Identify which cell holds the provided text, then report its (x, y) central coordinate. 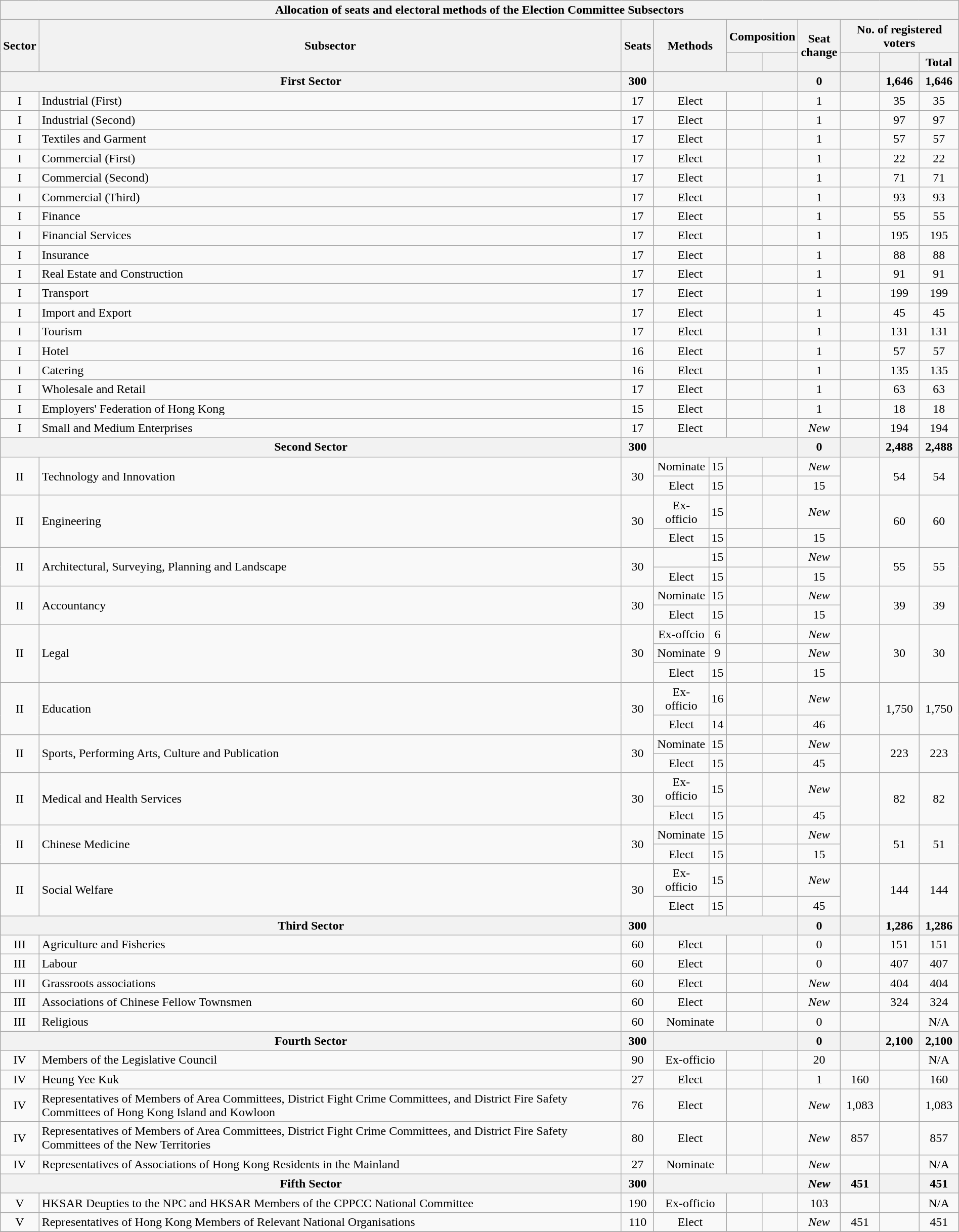
Technology and Innovation (330, 476)
Seatchange (819, 46)
HKSAR Deupties to the NPC and HKSAR Members of the CPPCC National Committee (330, 1203)
Methods (690, 46)
No. of registered voters (899, 36)
Subsector (330, 46)
Accountancy (330, 605)
Agriculture and Fisheries (330, 945)
Engineering (330, 521)
Labour (330, 964)
90 (637, 1060)
Industrial (First) (330, 101)
Tourism (330, 332)
9 (717, 653)
14 (717, 725)
Third Sector (311, 925)
Transport (330, 293)
Legal (330, 653)
Commercial (Second) (330, 178)
Commercial (Third) (330, 197)
Sports, Performing Arts, Culture and Publication (330, 754)
Representatives of Members of Area Committees, District Fight Crime Committees, and District Fire Safety Committees of the New Territories (330, 1138)
46 (819, 725)
Sector (20, 46)
First Sector (311, 81)
Small and Medium Enterprises (330, 428)
Chinese Medicine (330, 844)
Commercial (First) (330, 158)
Members of the Legislative Council (330, 1060)
Representatives of Associations of Hong Kong Residents in the Mainland (330, 1164)
Insurance (330, 254)
Wholesale and Retail (330, 389)
Composition (762, 36)
6 (717, 634)
Social Welfare (330, 889)
Financial Services (330, 235)
Heung Yee Kuk (330, 1079)
Grassroots associations (330, 983)
Allocation of seats and electoral methods of the Election Committee Subsectors (479, 10)
190 (637, 1203)
Representatives of Hong Kong Members of Relevant National Organisations (330, 1222)
Textiles and Garment (330, 139)
Education (330, 708)
Religious (330, 1022)
Representatives of Members of Area Committees, District Fight Crime Committees, and District Fire Safety Committees of Hong Kong Island and Kowloon (330, 1106)
Seats (637, 46)
Industrial (Second) (330, 120)
20 (819, 1060)
76 (637, 1106)
Import and Export (330, 313)
110 (637, 1222)
Employers' Federation of Hong Kong (330, 409)
Architectural, Surveying, Planning and Landscape (330, 566)
80 (637, 1138)
Fifth Sector (311, 1183)
Total (939, 62)
Real Estate and Construction (330, 274)
Catering (330, 370)
Medical and Health Services (330, 799)
103 (819, 1203)
Finance (330, 216)
Ex-offcio (681, 634)
Hotel (330, 351)
Fourth Sector (311, 1041)
Associations of Chinese Fellow Townsmen (330, 1002)
Second Sector (311, 447)
